Extract the [x, y] coordinate from the center of the cell holding the provided text.  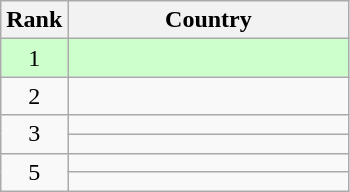
3 [34, 134]
5 [34, 172]
Country [208, 20]
1 [34, 58]
2 [34, 96]
Rank [34, 20]
